Extract the (X, Y) coordinate from the center of the cell holding the provided text.  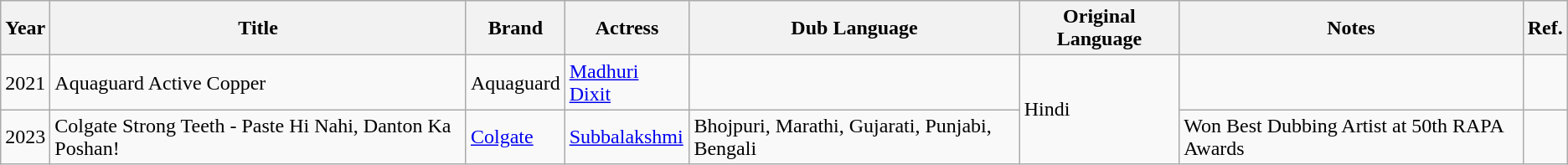
Actress (627, 28)
Dub Language (854, 28)
Bhojpuri, Marathi, Gujarati, Punjabi, Bengali (854, 137)
Colgate (515, 137)
Ref. (1545, 28)
Title (258, 28)
Madhuri Dixit (627, 82)
Notes (1351, 28)
Subbalakshmi (627, 137)
Brand (515, 28)
2021 (25, 82)
2023 (25, 137)
Colgate Strong Teeth - Paste Hi Nahi, Danton Ka Poshan! (258, 137)
Won Best Dubbing Artist at 50th RAPA Awards (1351, 137)
Original Language (1099, 28)
Aquaguard Active Copper (258, 82)
Hindi (1099, 110)
Aquaguard (515, 82)
Year (25, 28)
